Extract the (x, y) coordinate from the center of the cell holding the provided text.  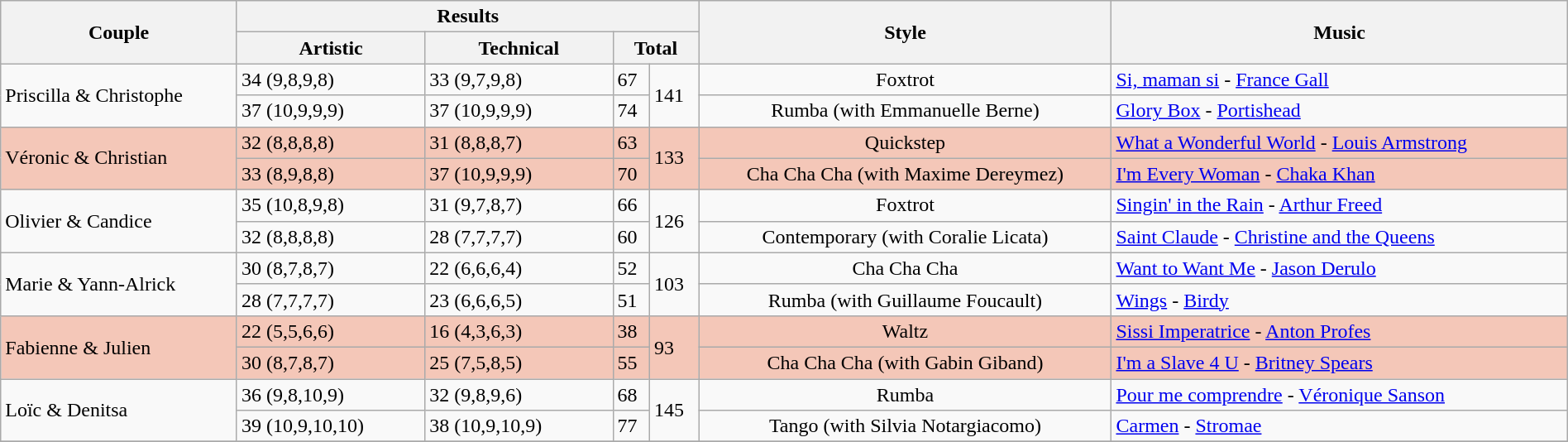
Fabienne & Julien (119, 347)
63 (631, 142)
Style (905, 32)
77 (631, 426)
66 (631, 205)
55 (631, 363)
Si, maman si - France Gall (1340, 79)
Pour me comprendre - Véronique Sanson (1340, 395)
31 (9,7,8,7) (519, 205)
141 (674, 95)
52 (631, 268)
Results (468, 17)
126 (674, 221)
25 (7,5,8,5) (519, 363)
51 (631, 300)
34 (9,8,9,8) (331, 79)
22 (6,6,6,4) (519, 268)
What a Wonderful World - Louis Armstrong (1340, 142)
67 (631, 79)
I'm a Slave 4 U - Britney Spears (1340, 363)
32 (9,8,9,6) (519, 395)
35 (10,8,9,8) (331, 205)
Cha Cha Cha (with Maxime Dereymez) (905, 174)
60 (631, 237)
Wings - Birdy (1340, 300)
33 (9,7,9,8) (519, 79)
16 (4,3,6,3) (519, 331)
93 (674, 347)
Tango (with Silvia Notargiacomo) (905, 426)
Quickstep (905, 142)
145 (674, 411)
22 (5,5,6,6) (331, 331)
Couple (119, 32)
36 (9,8,10,9) (331, 395)
I'm Every Woman - Chaka Khan (1340, 174)
Sissi Imperatrice - Anton Profes (1340, 331)
Cha Cha Cha (with Gabin Giband) (905, 363)
Olivier & Candice (119, 221)
38 (631, 331)
Carmen - Stromae (1340, 426)
Loïc & Denitsa (119, 411)
Priscilla & Christophe (119, 95)
Saint Claude - Christine and the Queens (1340, 237)
39 (10,9,10,10) (331, 426)
103 (674, 284)
Want to Want Me - Jason Derulo (1340, 268)
Marie & Yann-Alrick (119, 284)
33 (8,9,8,8) (331, 174)
Waltz (905, 331)
Rumba (905, 395)
70 (631, 174)
Glory Box - Portishead (1340, 111)
23 (6,6,6,5) (519, 300)
Véronic & Christian (119, 158)
Technical (519, 48)
68 (631, 395)
Contemporary (with Coralie Licata) (905, 237)
Music (1340, 32)
31 (8,8,8,7) (519, 142)
Rumba (with Guillaume Foucault) (905, 300)
38 (10,9,10,9) (519, 426)
Singin' in the Rain - Arthur Freed (1340, 205)
Rumba (with Emmanuelle Berne) (905, 111)
133 (674, 158)
Artistic (331, 48)
Total (656, 48)
Cha Cha Cha (905, 268)
74 (631, 111)
